Extract the (X, Y) coordinate from the center of the cell holding the provided text.  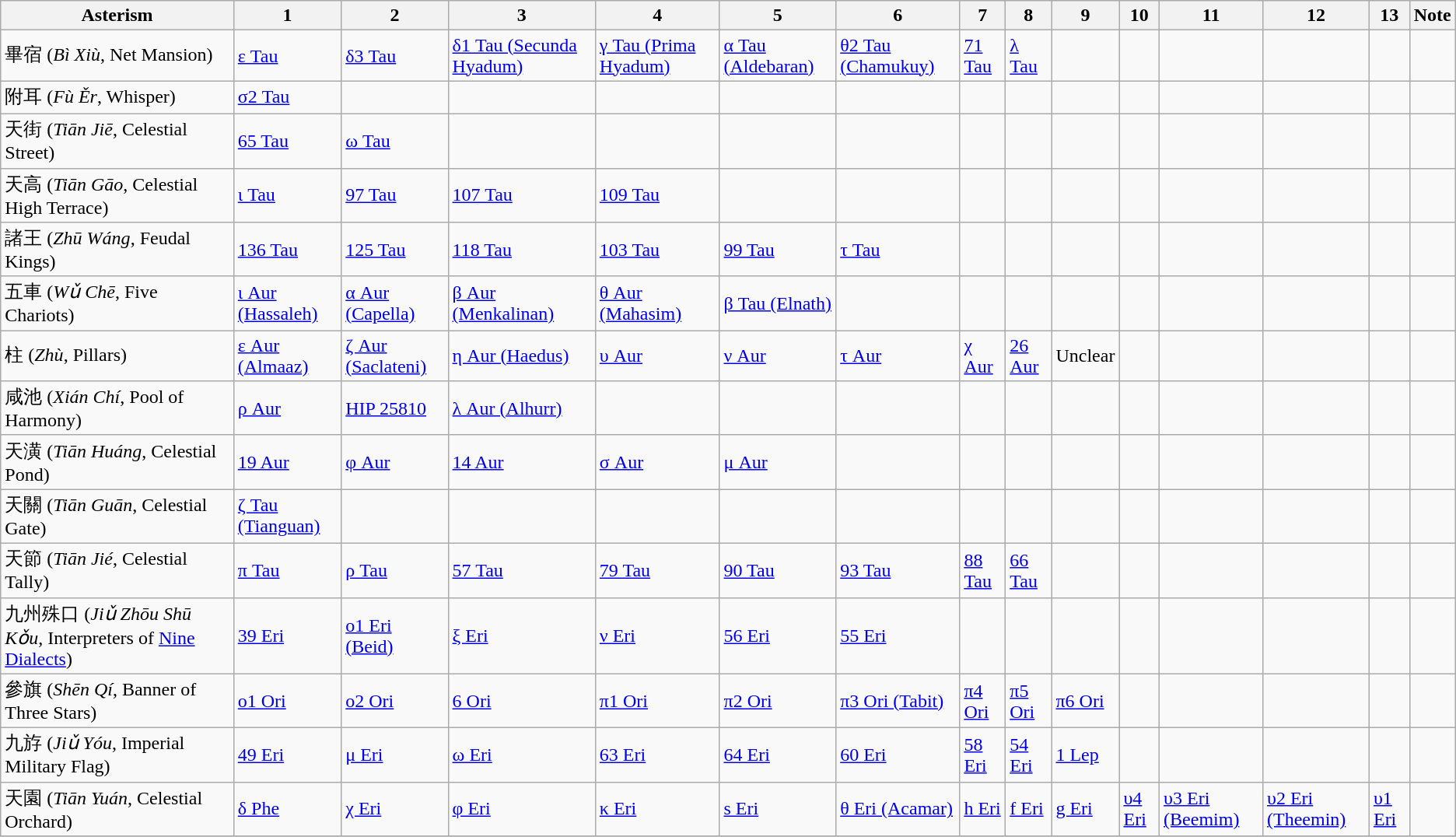
ρ Aur (288, 408)
7 (983, 16)
49 Eri (288, 755)
ι Aur (Hassaleh) (288, 303)
σ Aur (657, 462)
九州殊口 (Jiǔ Zhōu Shū Kǒu, Interpreters of Nine Dialects) (117, 636)
α Tau (Aldebaran) (778, 56)
2 (395, 16)
β Aur (Menkalinan) (521, 303)
β Tau (Elnath) (778, 303)
h Eri (983, 809)
12 (1316, 16)
ζ Aur (Saclateni) (395, 356)
ω Eri (521, 755)
88 Tau (983, 570)
4 (657, 16)
天高 (Tiān Gāo, Celestial High Terrace) (117, 195)
64 Eri (778, 755)
ε Aur (Almaaz) (288, 356)
ο2 Ori (395, 701)
υ2 Eri (Theemin) (1316, 809)
φ Aur (395, 462)
θ Eri (Acamar) (898, 809)
δ1 Tau (Secunda Hyadum) (521, 56)
π6 Ori (1086, 701)
ε Tau (288, 56)
109 Tau (657, 195)
97 Tau (395, 195)
諸王 (Zhū Wáng, Feudal Kings) (117, 250)
g Eri (1086, 809)
天節 (Tiān Jié, Celestial Tally) (117, 570)
π2 Ori (778, 701)
π5 Ori (1028, 701)
13 (1389, 16)
λ Aur (Alhurr) (521, 408)
136 Tau (288, 250)
ν Eri (657, 636)
τ Aur (898, 356)
f Eri (1028, 809)
26 Aur (1028, 356)
九斿 (Jiǔ Yóu, Imperial Military Flag) (117, 755)
υ1 Eri (1389, 809)
χ Aur (983, 356)
κ Eri (657, 809)
63 Eri (657, 755)
66 Tau (1028, 570)
57 Tau (521, 570)
65 Tau (288, 141)
103 Tau (657, 250)
天街 (Tiān Jiē, Celestial Street) (117, 141)
η Aur (Haedus) (521, 356)
δ3 Tau (395, 56)
π4 Ori (983, 701)
71 Tau (983, 56)
5 (778, 16)
39 Eri (288, 636)
θ Aur (Mahasim) (657, 303)
ι Tau (288, 195)
α Aur (Capella) (395, 303)
柱 (Zhù, Pillars) (117, 356)
π1 Ori (657, 701)
參旗 (Shēn Qí, Banner of Three Stars) (117, 701)
畢宿 (Bì Xiù, Net Mansion) (117, 56)
五車 (Wǔ Chē, Five Chariots) (117, 303)
咸池 (Xián Chí, Pool of Harmony) (117, 408)
90 Tau (778, 570)
Unclear (1086, 356)
附耳 (Fù Ěr, Whisper) (117, 98)
τ Tau (898, 250)
HIP 25810 (395, 408)
6 Ori (521, 701)
ξ Eri (521, 636)
μ Aur (778, 462)
58 Eri (983, 755)
π Tau (288, 570)
11 (1212, 16)
φ Eri (521, 809)
60 Eri (898, 755)
天關 (Tiān Guān, Celestial Gate) (117, 517)
π3 Ori (Tabit) (898, 701)
υ3 Eri (Beemim) (1212, 809)
14 Aur (521, 462)
55 Eri (898, 636)
99 Tau (778, 250)
3 (521, 16)
107 Tau (521, 195)
Note (1433, 16)
ν Aur (778, 356)
天潢 (Tiān Huáng, Celestial Pond) (117, 462)
ο1 Ori (288, 701)
ο1 Eri (Beid) (395, 636)
ζ Tau (Tianguan) (288, 517)
9 (1086, 16)
s Eri (778, 809)
56 Eri (778, 636)
6 (898, 16)
δ Phe (288, 809)
8 (1028, 16)
ρ Tau (395, 570)
σ2 Tau (288, 98)
ω Tau (395, 141)
θ2 Tau (Chamukuy) (898, 56)
93 Tau (898, 570)
χ Eri (395, 809)
υ4 Eri (1139, 809)
10 (1139, 16)
天園 (Tiān Yuán, Celestial Orchard) (117, 809)
1 Lep (1086, 755)
118 Tau (521, 250)
19 Aur (288, 462)
γ Tau (Prima Hyadum) (657, 56)
1 (288, 16)
Asterism (117, 16)
υ Aur (657, 356)
54 Eri (1028, 755)
79 Tau (657, 570)
125 Tau (395, 250)
λ Tau (1028, 56)
μ Eri (395, 755)
